Detect which cell encompasses the target text, then output its (x, y) center coordinate. 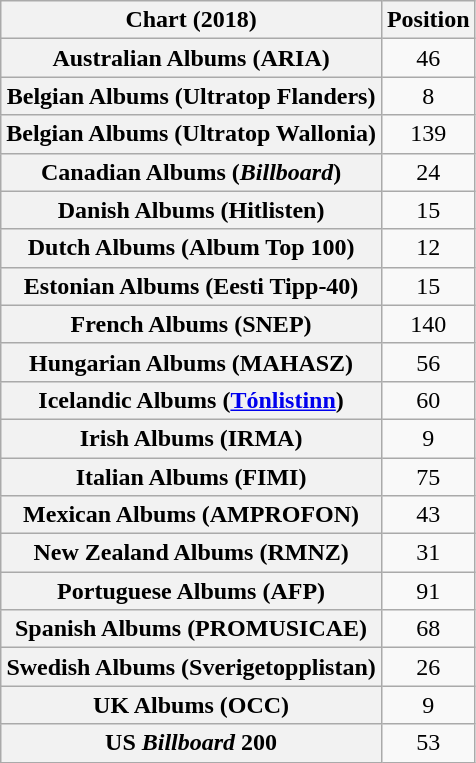
UK Albums (OCC) (192, 705)
Australian Albums (ARIA) (192, 58)
56 (428, 362)
53 (428, 743)
Spanish Albums (PROMUSICAE) (192, 629)
46 (428, 58)
68 (428, 629)
Danish Albums (Hitlisten) (192, 210)
Icelandic Albums (Tónlistinn) (192, 400)
31 (428, 553)
12 (428, 248)
Irish Albums (IRMA) (192, 438)
60 (428, 400)
75 (428, 477)
Estonian Albums (Eesti Tipp-40) (192, 286)
Canadian Albums (Billboard) (192, 172)
Mexican Albums (AMPROFON) (192, 515)
Belgian Albums (Ultratop Flanders) (192, 96)
91 (428, 591)
New Zealand Albums (RMNZ) (192, 553)
140 (428, 324)
US Billboard 200 (192, 743)
26 (428, 667)
139 (428, 134)
Chart (2018) (192, 20)
43 (428, 515)
8 (428, 96)
Italian Albums (FIMI) (192, 477)
Position (428, 20)
French Albums (SNEP) (192, 324)
24 (428, 172)
Hungarian Albums (MAHASZ) (192, 362)
Dutch Albums (Album Top 100) (192, 248)
Swedish Albums (Sverigetopplistan) (192, 667)
Belgian Albums (Ultratop Wallonia) (192, 134)
Portuguese Albums (AFP) (192, 591)
